Pinpoint the cell where the given text exists, returning its [X, Y] midpoint coordinate. 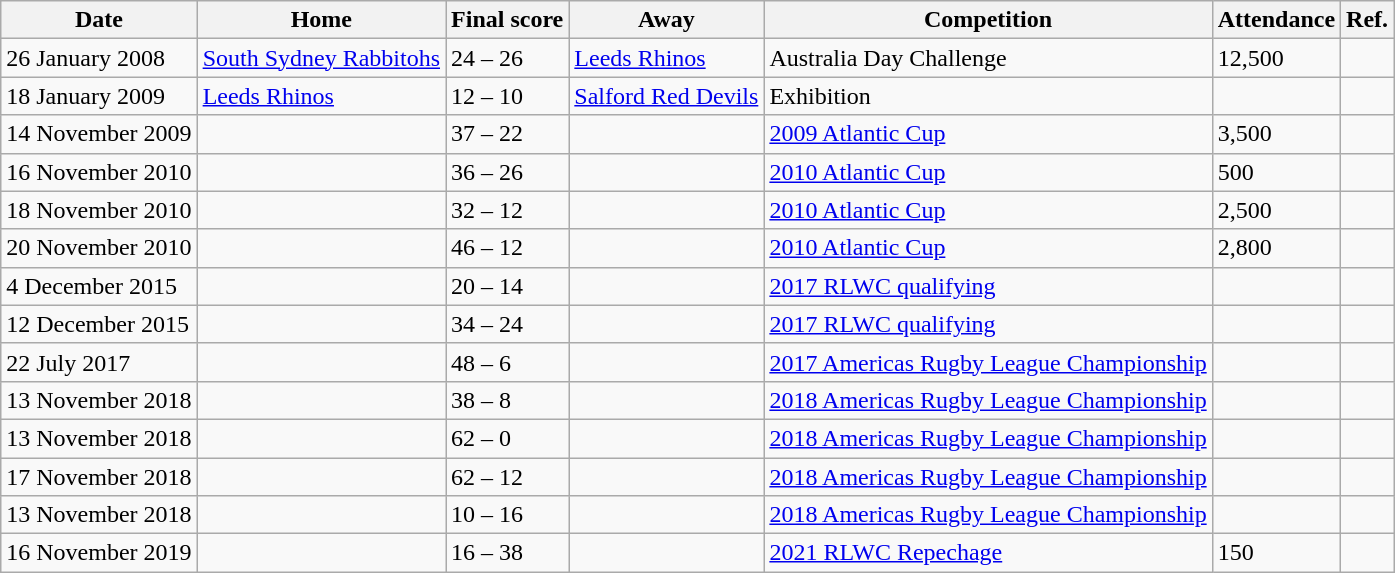
2017 Americas Rugby League Championship [988, 362]
2009 Atlantic Cup [988, 134]
38 – 8 [508, 400]
22 July 2017 [99, 362]
Away [666, 20]
Date [99, 20]
12 – 10 [508, 96]
Attendance [1276, 20]
26 January 2008 [99, 58]
20 – 14 [508, 286]
20 November 2010 [99, 248]
62 – 12 [508, 477]
3,500 [1276, 134]
2,800 [1276, 248]
17 November 2018 [99, 477]
2021 RLWC Repechage [988, 553]
48 – 6 [508, 362]
37 – 22 [508, 134]
14 November 2009 [99, 134]
16 November 2019 [99, 553]
150 [1276, 553]
12 December 2015 [99, 324]
16 – 38 [508, 553]
12,500 [1276, 58]
2,500 [1276, 210]
32 – 12 [508, 210]
18 January 2009 [99, 96]
Ref. [1368, 20]
Home [321, 20]
36 – 26 [508, 172]
Final score [508, 20]
18 November 2010 [99, 210]
62 – 0 [508, 438]
South Sydney Rabbitohs [321, 58]
4 December 2015 [99, 286]
Salford Red Devils [666, 96]
Australia Day Challenge [988, 58]
16 November 2010 [99, 172]
500 [1276, 172]
Competition [988, 20]
34 – 24 [508, 324]
46 – 12 [508, 248]
Exhibition [988, 96]
24 – 26 [508, 58]
10 – 16 [508, 515]
